From the cell containing the given text, extract its center point as (X, Y) coordinate. 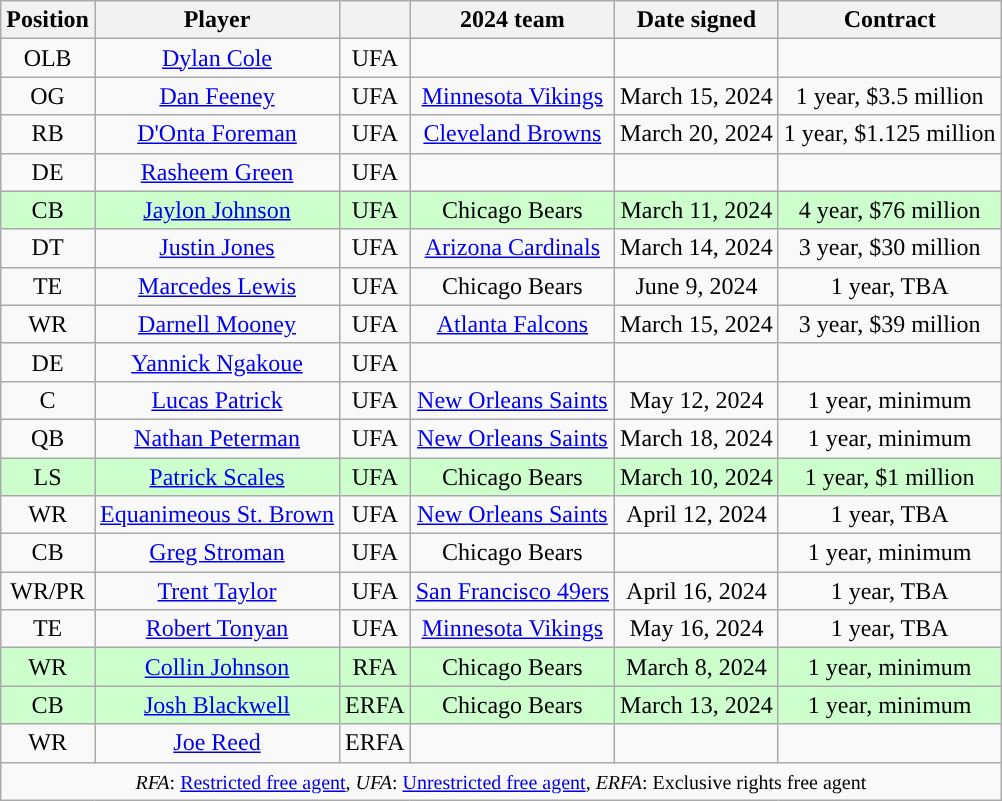
C (48, 400)
June 9, 2024 (697, 286)
Darnell Mooney (216, 324)
WR/PR (48, 591)
Position (48, 20)
Lucas Patrick (216, 400)
RFA (376, 667)
Contract (890, 20)
Dylan Cole (216, 58)
3 year, $30 million (890, 248)
DT (48, 248)
May 12, 2024 (697, 400)
Cleveland Browns (512, 134)
OLB (48, 58)
Josh Blackwell (216, 705)
RFA: Restricted free agent, UFA: Unrestricted free agent, ERFA: Exclusive rights free agent (501, 781)
LS (48, 477)
San Francisco 49ers (512, 591)
Player (216, 20)
4 year, $76 million (890, 210)
OG (48, 96)
Greg Stroman (216, 553)
May 16, 2024 (697, 629)
QB (48, 438)
Jaylon Johnson (216, 210)
Trent Taylor (216, 591)
Patrick Scales (216, 477)
Collin Johnson (216, 667)
1 year, $3.5 million (890, 96)
April 16, 2024 (697, 591)
March 10, 2024 (697, 477)
March 8, 2024 (697, 667)
3 year, $39 million (890, 324)
RB (48, 134)
Justin Jones (216, 248)
Atlanta Falcons (512, 324)
Robert Tonyan (216, 629)
Yannick Ngakoue (216, 362)
Dan Feeney (216, 96)
2024 team (512, 20)
April 12, 2024 (697, 515)
March 13, 2024 (697, 705)
D'Onta Foreman (216, 134)
Arizona Cardinals (512, 248)
March 11, 2024 (697, 210)
Joe Reed (216, 743)
Marcedes Lewis (216, 286)
Rasheem Green (216, 172)
Date signed (697, 20)
Equanimeous St. Brown (216, 515)
1 year, $1.125 million (890, 134)
March 14, 2024 (697, 248)
Nathan Peterman (216, 438)
1 year, $1 million (890, 477)
March 18, 2024 (697, 438)
March 20, 2024 (697, 134)
